Detect which cell encompasses the target text, then output its [X, Y] center coordinate. 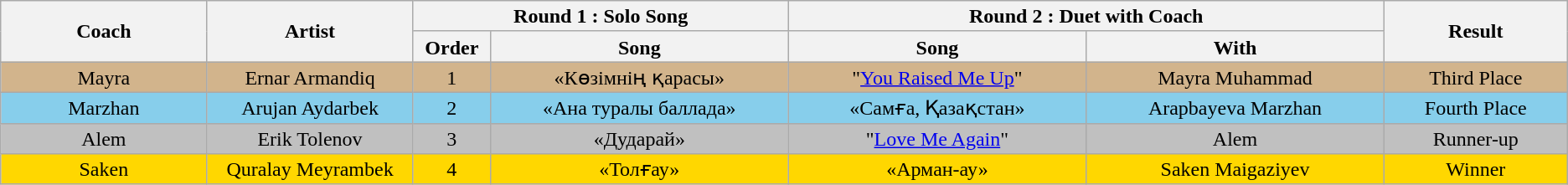
4 [451, 169]
1 [451, 77]
Arapbayeva Marzhan [1235, 107]
3 [451, 139]
2 [451, 107]
«Көзімнің қарасы» [639, 77]
Result [1476, 32]
Mayra [104, 77]
«Арман-ау» [937, 169]
Arujan Aydarbek [310, 107]
Saken [104, 169]
Round 2 : Duet with Coach [1086, 17]
Marzhan [104, 107]
"You Raised Me Up" [937, 77]
«Самға, Қазақстан» [937, 107]
Runner-up [1476, 139]
Third Place [1476, 77]
Coach [104, 32]
Quralay Meyrambek [310, 169]
Mayra Muhammad [1235, 77]
Winner [1476, 169]
With [1235, 47]
Round 1 : Solo Song [601, 17]
Ernar Armandiq [310, 77]
Fourth Place [1476, 107]
«Ана туралы баллада» [639, 107]
Erik Tolenov [310, 139]
Artist [310, 32]
«Толғау» [639, 169]
«Дударай» [639, 139]
"Love Me Again" [937, 139]
Order [451, 47]
Saken Maigaziyev [1235, 169]
